Output the [x, y] coordinate of the center of the cell containing the given text.  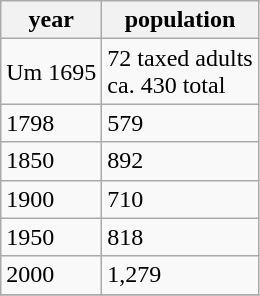
1900 [52, 199]
population [180, 20]
72 taxed adultsca. 430 total [180, 72]
892 [180, 161]
1950 [52, 237]
2000 [52, 275]
Um 1695 [52, 72]
1,279 [180, 275]
year [52, 20]
1798 [52, 123]
579 [180, 123]
1850 [52, 161]
710 [180, 199]
818 [180, 237]
